Extract the [x, y] coordinate from the center of the cell holding the provided text.  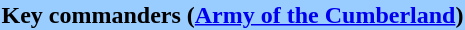
Key commanders (Army of the Cumberland) [232, 15]
